Identify which cell holds the provided text, then report its [X, Y] central coordinate. 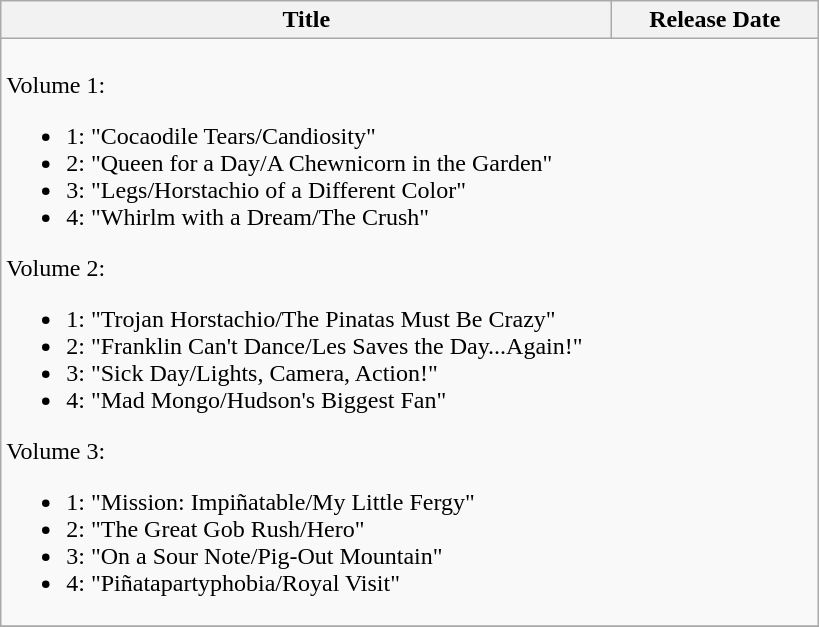
Title [306, 20]
Release Date [715, 20]
